Capture the cell that displays the provided text and extract its (x, y) central coordinate. 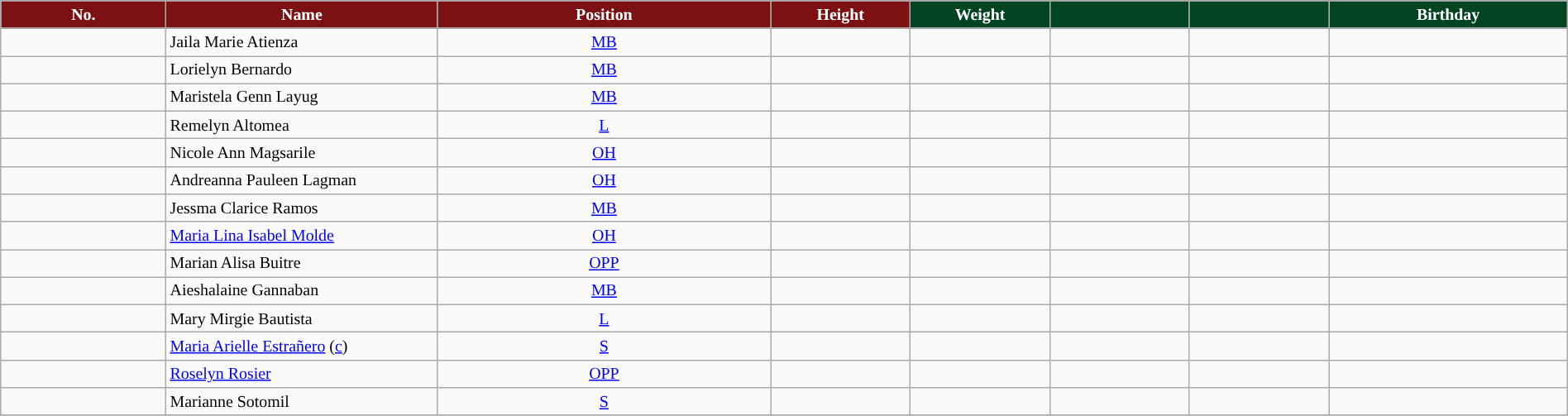
Maristela Genn Layug (302, 98)
Lorielyn Bernardo (302, 69)
Maria Arielle Estrañero (c) (302, 346)
Andreanna Pauleen Lagman (302, 180)
Remelyn Altomea (302, 126)
Aieshalaine Gannaban (302, 291)
Mary Mirgie Bautista (302, 319)
Weight (981, 15)
Name (302, 15)
Maria Lina Isabel Molde (302, 235)
Jessma Clarice Ramos (302, 208)
Marianne Sotomil (302, 402)
Roselyn Rosier (302, 374)
Birthday (1448, 15)
No. (84, 15)
Position (604, 15)
Height (840, 15)
Jaila Marie Atienza (302, 41)
Marian Alisa Buitre (302, 263)
Nicole Ann Magsarile (302, 152)
